Search for the cell housing the specified text and yield its (x, y) center coordinate. 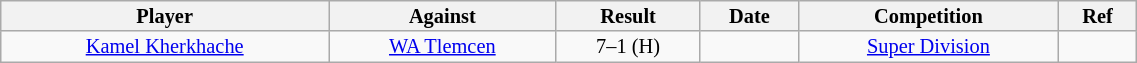
Result (628, 16)
Competition (928, 16)
Against (442, 16)
Kamel Kherkhache (165, 46)
7–1 (H) (628, 46)
Player (165, 16)
Ref (1098, 16)
Super Division (928, 46)
Date (750, 16)
WA Tlemcen (442, 46)
